Output the [x, y] coordinate of the center of the cell containing the given text.  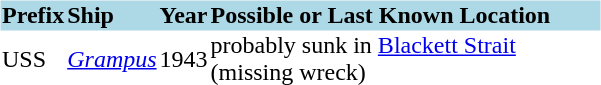
Year [184, 15]
Prefix [32, 15]
Ship [112, 15]
Possible or Last Known Location [404, 15]
